Scan for the cell matching the given text and deliver its (x, y) coordinate at center. 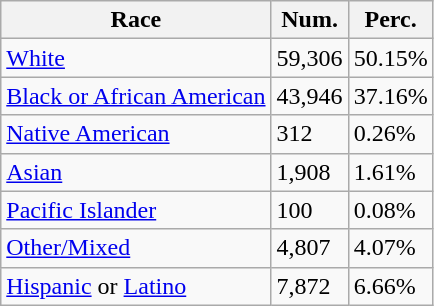
6.66% (390, 286)
0.08% (390, 210)
Race (136, 20)
50.15% (390, 58)
59,306 (310, 58)
Hispanic or Latino (136, 286)
Native American (136, 134)
7,872 (310, 286)
Other/Mixed (136, 248)
Black or African American (136, 96)
White (136, 58)
37.16% (390, 96)
Perc. (390, 20)
100 (310, 210)
1.61% (390, 172)
Num. (310, 20)
43,946 (310, 96)
4,807 (310, 248)
0.26% (390, 134)
4.07% (390, 248)
Pacific Islander (136, 210)
Asian (136, 172)
312 (310, 134)
1,908 (310, 172)
